Search for the cell housing the specified text and yield its [x, y] center coordinate. 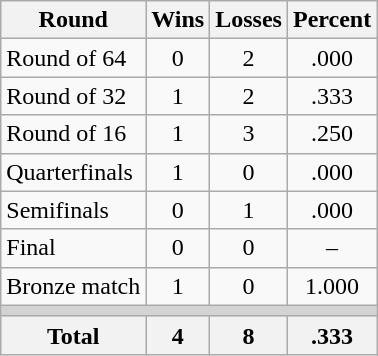
Losses [249, 20]
Quarterfinals [74, 172]
1.000 [332, 286]
3 [249, 134]
4 [178, 335]
.250 [332, 134]
Round of 16 [74, 134]
Percent [332, 20]
Final [74, 248]
Round of 32 [74, 96]
Round [74, 20]
8 [249, 335]
Round of 64 [74, 58]
– [332, 248]
Semifinals [74, 210]
Total [74, 335]
Bronze match [74, 286]
Wins [178, 20]
